Identify which cell holds the provided text, then report its [x, y] central coordinate. 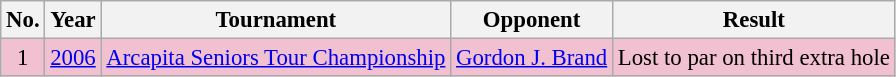
Opponent [532, 20]
Year [73, 20]
No. [23, 20]
Arcapita Seniors Tour Championship [276, 58]
1 [23, 58]
Result [754, 20]
Lost to par on third extra hole [754, 58]
2006 [73, 58]
Tournament [276, 20]
Gordon J. Brand [532, 58]
